Pinpoint the cell where the given text exists, returning its (X, Y) midpoint coordinate. 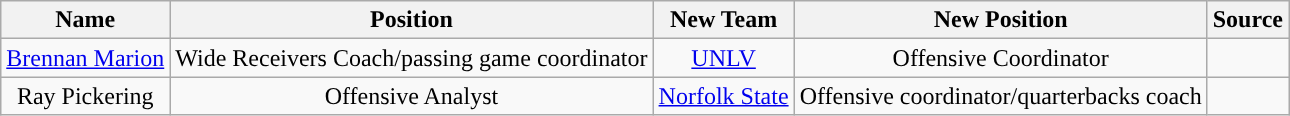
Offensive Coordinator (1000, 58)
Name (86, 20)
New Team (724, 20)
Source (1248, 20)
Brennan Marion (86, 58)
Offensive coordinator/quarterbacks coach (1000, 96)
Position (412, 20)
Ray Pickering (86, 96)
Wide Receivers Coach/passing game coordinator (412, 58)
Norfolk State (724, 96)
New Position (1000, 20)
Offensive Analyst (412, 96)
UNLV (724, 58)
